Locate the cell with the specified text and output its [x, y] center coordinate. 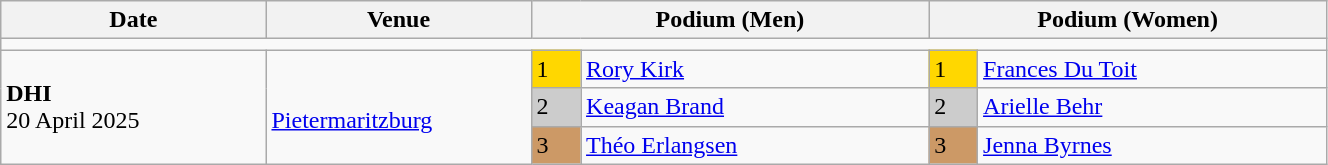
Frances Du Toit [1152, 69]
Rory Kirk [755, 69]
Pietermaritzburg [398, 107]
Théo Erlangsen [755, 145]
Podium (Men) [730, 20]
Keagan Brand [755, 107]
Jenna Byrnes [1152, 145]
Podium (Women) [1128, 20]
Date [134, 20]
DHI 20 April 2025 [134, 107]
Venue [398, 20]
Arielle Behr [1152, 107]
